Output the (X, Y) coordinate of the center of the cell containing the given text.  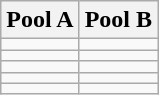
Pool A (40, 20)
Pool B (118, 20)
